Output the [x, y] coordinate of the center of the cell containing the given text.  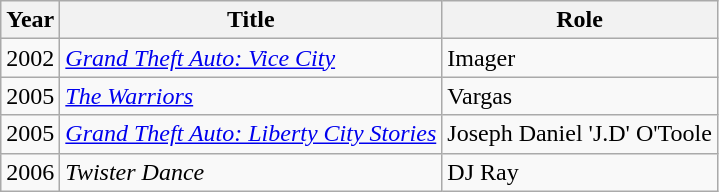
Role [580, 20]
2006 [30, 172]
2002 [30, 58]
Year [30, 20]
DJ Ray [580, 172]
Imager [580, 58]
Joseph Daniel 'J.D' O'Toole [580, 134]
Grand Theft Auto: Vice City [251, 58]
Grand Theft Auto: Liberty City Stories [251, 134]
Twister Dance [251, 172]
Title [251, 20]
Vargas [580, 96]
The Warriors [251, 96]
